Locate the cell with the specified text and output its (X, Y) center coordinate. 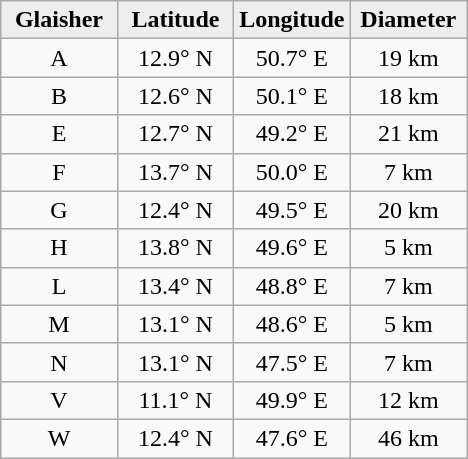
Latitude (175, 20)
B (59, 96)
G (59, 210)
12.6° N (175, 96)
19 km (408, 58)
12 km (408, 400)
12.7° N (175, 134)
Diameter (408, 20)
50.0° E (292, 172)
20 km (408, 210)
13.4° N (175, 286)
L (59, 286)
13.7° N (175, 172)
50.1° E (292, 96)
46 km (408, 438)
49.5° E (292, 210)
13.8° N (175, 248)
48.6° E (292, 324)
Longitude (292, 20)
47.5° E (292, 362)
11.1° N (175, 400)
12.9° N (175, 58)
49.2° E (292, 134)
21 km (408, 134)
E (59, 134)
48.8° E (292, 286)
47.6° E (292, 438)
49.9° E (292, 400)
N (59, 362)
F (59, 172)
W (59, 438)
49.6° E (292, 248)
18 km (408, 96)
50.7° E (292, 58)
A (59, 58)
Glaisher (59, 20)
M (59, 324)
H (59, 248)
V (59, 400)
